Search for the cell housing the specified text and yield its (x, y) center coordinate. 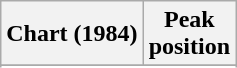
Peakposition (189, 34)
Chart (1984) (72, 34)
